Identify which cell holds the provided text, then report its (X, Y) central coordinate. 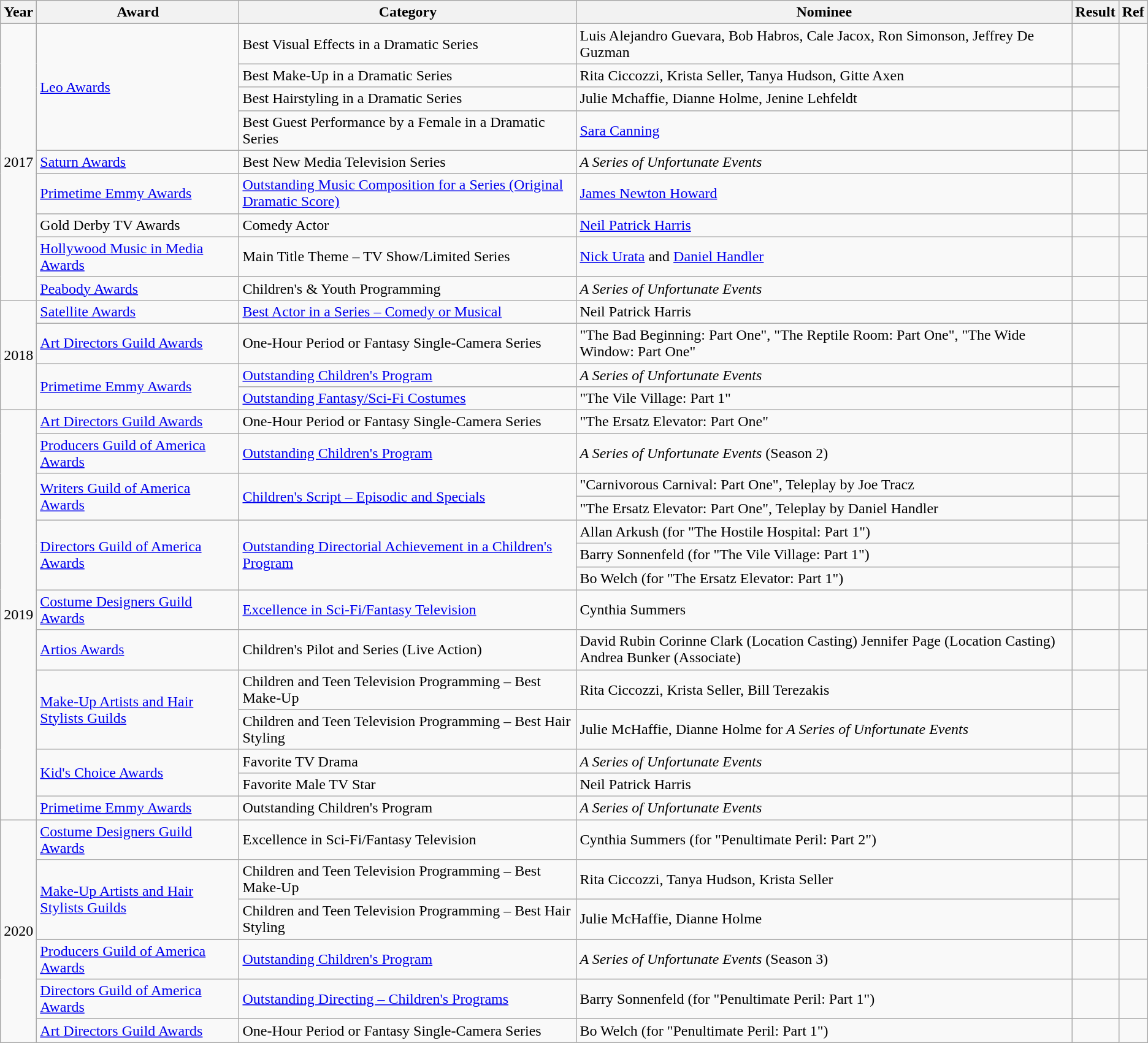
2020 (18, 931)
Children's & Youth Programming (408, 288)
Cynthia Summers (824, 609)
Sara Canning (824, 130)
Best Make-Up in a Dramatic Series (408, 75)
Allan Arkush (for "The Hostile Hospital: Part 1") (824, 532)
"Carnivorous Carnival: Part One", Teleplay by Joe Tracz (824, 485)
Hollywood Music in Media Awards (138, 256)
A Series of Unfortunate Events (Season 3) (824, 959)
Saturn Awards (138, 162)
"The Bad Beginning: Part One", "The Reptile Room: Part One", "The Wide Window: Part One" (824, 343)
David Rubin Corinne Clark (Location Casting) Jennifer Page (Location Casting) Andrea Bunker (Associate) (824, 650)
Children's Pilot and Series (Live Action) (408, 650)
Julie McHaffie, Dianne Holme (824, 920)
Year (18, 12)
Award (138, 12)
Cynthia Summers (for "Penultimate Peril: Part 2") (824, 839)
Nick Urata and Daniel Handler (824, 256)
Outstanding Music Composition for a Series (Original Dramatic Score) (408, 194)
Kid's Choice Awards (138, 773)
Bo Welch (for "Penultimate Peril: Part 1") (824, 1031)
Gold Derby TV Awards (138, 225)
Writers Guild of America Awards (138, 497)
Rita Ciccozzi, Krista Seller, Tanya Hudson, Gitte Axen (824, 75)
Children's Script – Episodic and Specials (408, 497)
2018 (18, 354)
Barry Sonnenfeld (for "Penultimate Peril: Part 1") (824, 999)
Outstanding Directorial Achievement in a Children's Program (408, 555)
Bo Welch (for "The Ersatz Elevator: Part 1") (824, 578)
Favorite Male TV Star (408, 784)
Leo Awards (138, 87)
Luis Alejandro Guevara, Bob Habros, Cale Jacox, Ron Simonson, Jeffrey De Guzman (824, 44)
Outstanding Fantasy/Sci-Fi Costumes (408, 399)
Best Guest Performance by a Female in a Dramatic Series (408, 130)
Nominee (824, 12)
Result (1095, 12)
Peabody Awards (138, 288)
Satellite Awards (138, 311)
Category (408, 12)
"The Vile Village: Part 1" (824, 399)
Julie Mchaffie, Dianne Holme, Jenine Lehfeldt (824, 99)
Artios Awards (138, 650)
Julie McHaffie, Dianne Holme for A Series of Unfortunate Events (824, 730)
Best Visual Effects in a Dramatic Series (408, 44)
Outstanding Directing – Children's Programs (408, 999)
Best Hairstyling in a Dramatic Series (408, 99)
Rita Ciccozzi, Krista Seller, Bill Terezakis (824, 689)
Best Actor in a Series – Comedy or Musical (408, 311)
"The Ersatz Elevator: Part One", Teleplay by Daniel Handler (824, 508)
Best New Media Television Series (408, 162)
Rita Ciccozzi, Tanya Hudson, Krista Seller (824, 879)
A Series of Unfortunate Events (Season 2) (824, 454)
Comedy Actor (408, 225)
Favorite TV Drama (408, 761)
Barry Sonnenfeld (for "The Vile Village: Part 1") (824, 555)
2019 (18, 615)
"The Ersatz Elevator: Part One" (824, 422)
Main Title Theme – TV Show/Limited Series (408, 256)
Ref (1133, 12)
James Newton Howard (824, 194)
2017 (18, 162)
